Pinpoint the cell where the given text exists, returning its [X, Y] midpoint coordinate. 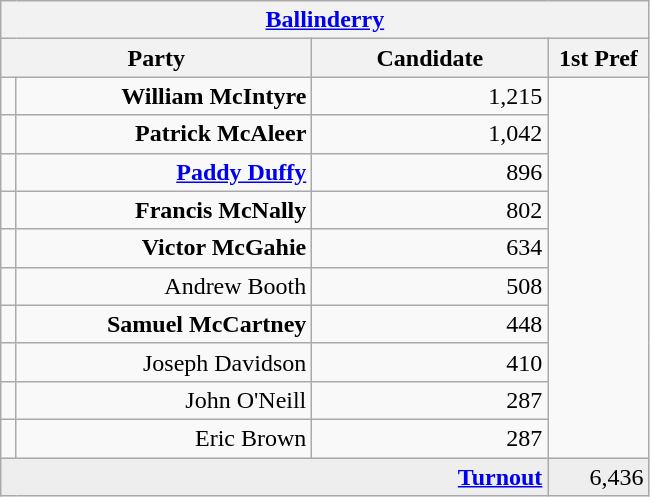
410 [430, 362]
6,436 [598, 477]
Joseph Davidson [164, 362]
Party [156, 58]
Eric Brown [164, 438]
802 [430, 210]
Victor McGahie [164, 248]
Francis McNally [164, 210]
1,215 [430, 96]
1st Pref [598, 58]
508 [430, 286]
Andrew Booth [164, 286]
Paddy Duffy [164, 172]
Samuel McCartney [164, 324]
896 [430, 172]
1,042 [430, 134]
Turnout [274, 477]
Candidate [430, 58]
Ballinderry [325, 20]
634 [430, 248]
Patrick McAleer [164, 134]
John O'Neill [164, 400]
448 [430, 324]
William McIntyre [164, 96]
